Capture the cell that displays the provided text and extract its (X, Y) central coordinate. 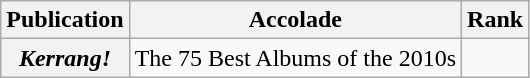
Publication (65, 20)
Accolade (295, 20)
The 75 Best Albums of the 2010s (295, 58)
Rank (496, 20)
Kerrang! (65, 58)
